From the cell containing the given text, extract its center point as [x, y] coordinate. 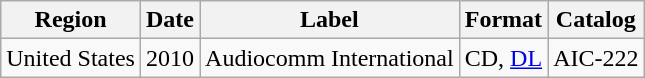
2010 [170, 58]
Format [503, 20]
Label [330, 20]
Date [170, 20]
Catalog [596, 20]
CD, DL [503, 58]
Region [71, 20]
AIC-222 [596, 58]
Audiocomm International [330, 58]
United States [71, 58]
